From the cell containing the given text, extract its center point as (X, Y) coordinate. 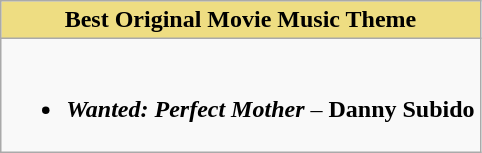
Wanted: Perfect Mother – Danny Subido (240, 96)
Best Original Movie Music Theme (240, 20)
